Identify which cell holds the provided text, then report its [X, Y] central coordinate. 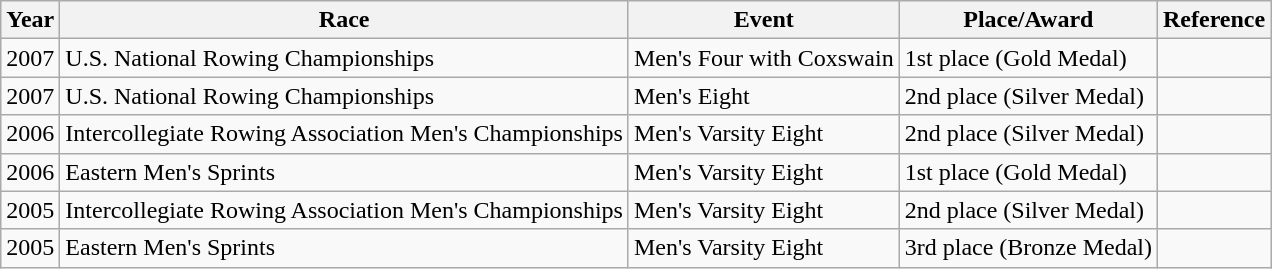
Year [30, 20]
Place/Award [1028, 20]
Reference [1214, 20]
Race [344, 20]
Men's Eight [764, 96]
Event [764, 20]
3rd place (Bronze Medal) [1028, 248]
Men's Four with Coxswain [764, 58]
